Find where the given text appears and provide that cell's center as [x, y] coordinate. 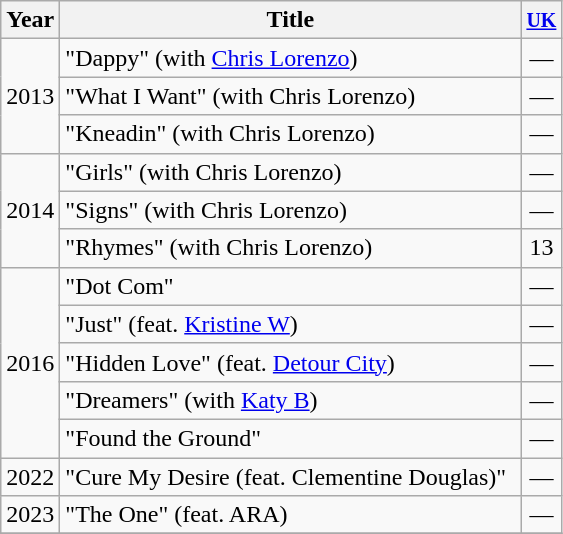
"Found the Ground" [290, 438]
"Dappy" (with Chris Lorenzo) [290, 58]
Title [290, 20]
2022 [30, 477]
"What I Want" (with Chris Lorenzo) [290, 96]
"Dreamers" (with Katy B) [290, 400]
"Girls" (with Chris Lorenzo) [290, 172]
"Signs" (with Chris Lorenzo) [290, 210]
UK [542, 20]
"Cure My Desire (feat. Clementine Douglas)" [290, 477]
"Just" (feat. Kristine W) [290, 324]
"Kneadin" (with Chris Lorenzo) [290, 134]
2014 [30, 210]
"Rhymes" (with Chris Lorenzo) [290, 248]
"The One" (feat. ARA) [290, 515]
13 [542, 248]
2013 [30, 96]
Year [30, 20]
"Hidden Love" (feat. Detour City) [290, 362]
"Dot Com" [290, 286]
2023 [30, 515]
2016 [30, 362]
